Find where the given text appears and provide that cell's center as (x, y) coordinate. 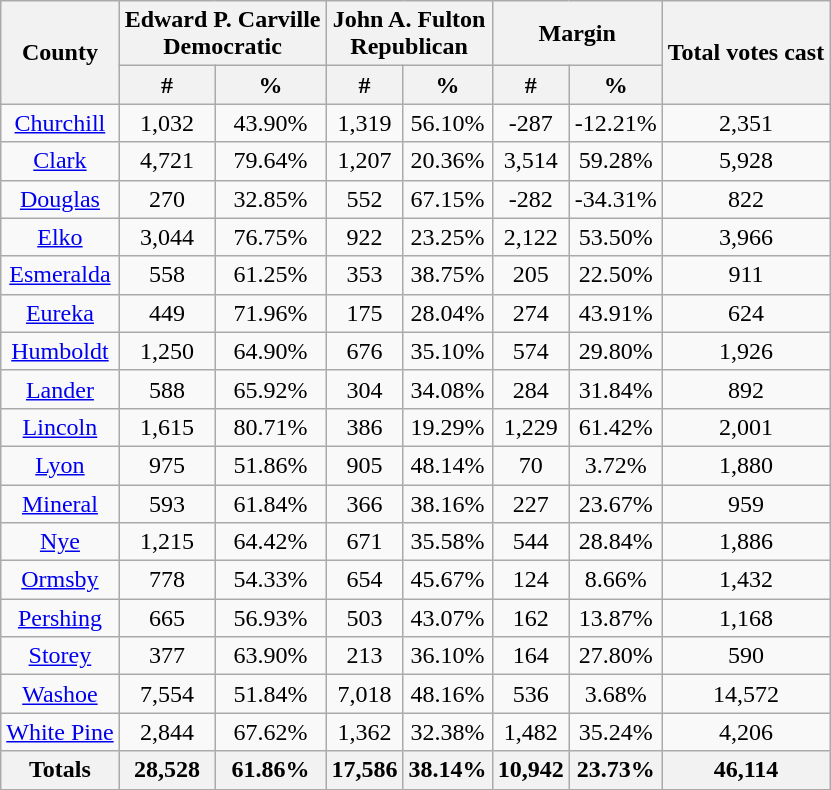
23.67% (616, 503)
35.24% (616, 732)
Esmeralda (60, 275)
Pershing (60, 618)
1,886 (746, 542)
588 (167, 389)
80.71% (270, 427)
63.90% (270, 656)
1,880 (746, 465)
1,432 (746, 580)
1,615 (167, 427)
2,001 (746, 427)
1,229 (530, 427)
48.16% (448, 694)
2,844 (167, 732)
59.28% (616, 161)
61.42% (616, 427)
164 (530, 656)
205 (530, 275)
43.90% (270, 123)
29.80% (616, 351)
5,928 (746, 161)
61.84% (270, 503)
270 (167, 199)
28,528 (167, 770)
Lyon (60, 465)
22.50% (616, 275)
County (60, 52)
Lincoln (60, 427)
10,942 (530, 770)
175 (364, 313)
79.64% (270, 161)
56.10% (448, 123)
Total votes cast (746, 52)
32.85% (270, 199)
922 (364, 237)
34.08% (448, 389)
975 (167, 465)
124 (530, 580)
19.29% (448, 427)
2,122 (530, 237)
7,018 (364, 694)
3,044 (167, 237)
13.87% (616, 618)
552 (364, 199)
7,554 (167, 694)
353 (364, 275)
48.14% (448, 465)
43.07% (448, 618)
574 (530, 351)
46,114 (746, 770)
43.91% (616, 313)
54.33% (270, 580)
590 (746, 656)
14,572 (746, 694)
71.96% (270, 313)
1,482 (530, 732)
65.92% (270, 389)
624 (746, 313)
64.42% (270, 542)
White Pine (60, 732)
536 (530, 694)
822 (746, 199)
Margin (577, 34)
284 (530, 389)
-12.21% (616, 123)
51.86% (270, 465)
671 (364, 542)
27.80% (616, 656)
544 (530, 542)
1,926 (746, 351)
Edward P. CarvilleDemocratic (222, 34)
-282 (530, 199)
8.66% (616, 580)
1,168 (746, 618)
35.58% (448, 542)
28.04% (448, 313)
377 (167, 656)
304 (364, 389)
3,514 (530, 161)
38.75% (448, 275)
76.75% (270, 237)
31.84% (616, 389)
45.67% (448, 580)
1,032 (167, 123)
Lander (60, 389)
67.15% (448, 199)
503 (364, 618)
892 (746, 389)
274 (530, 313)
Douglas (60, 199)
64.90% (270, 351)
4,721 (167, 161)
558 (167, 275)
593 (167, 503)
665 (167, 618)
61.86% (270, 770)
905 (364, 465)
3,966 (746, 237)
3.72% (616, 465)
1,215 (167, 542)
38.14% (448, 770)
162 (530, 618)
61.25% (270, 275)
778 (167, 580)
Washoe (60, 694)
Humboldt (60, 351)
959 (746, 503)
1,319 (364, 123)
676 (364, 351)
17,586 (364, 770)
3.68% (616, 694)
Totals (60, 770)
386 (364, 427)
28.84% (616, 542)
911 (746, 275)
56.93% (270, 618)
Mineral (60, 503)
1,250 (167, 351)
Storey (60, 656)
51.84% (270, 694)
-34.31% (616, 199)
Clark (60, 161)
4,206 (746, 732)
Elko (60, 237)
John A. FultonRepublican (409, 34)
-287 (530, 123)
38.16% (448, 503)
Ormsby (60, 580)
Nye (60, 542)
227 (530, 503)
1,207 (364, 161)
35.10% (448, 351)
53.50% (616, 237)
70 (530, 465)
449 (167, 313)
32.38% (448, 732)
Churchill (60, 123)
36.10% (448, 656)
213 (364, 656)
23.25% (448, 237)
20.36% (448, 161)
67.62% (270, 732)
1,362 (364, 732)
366 (364, 503)
23.73% (616, 770)
Eureka (60, 313)
2,351 (746, 123)
654 (364, 580)
